Provide the (x, y) coordinate of the cell's center where the given text is located.  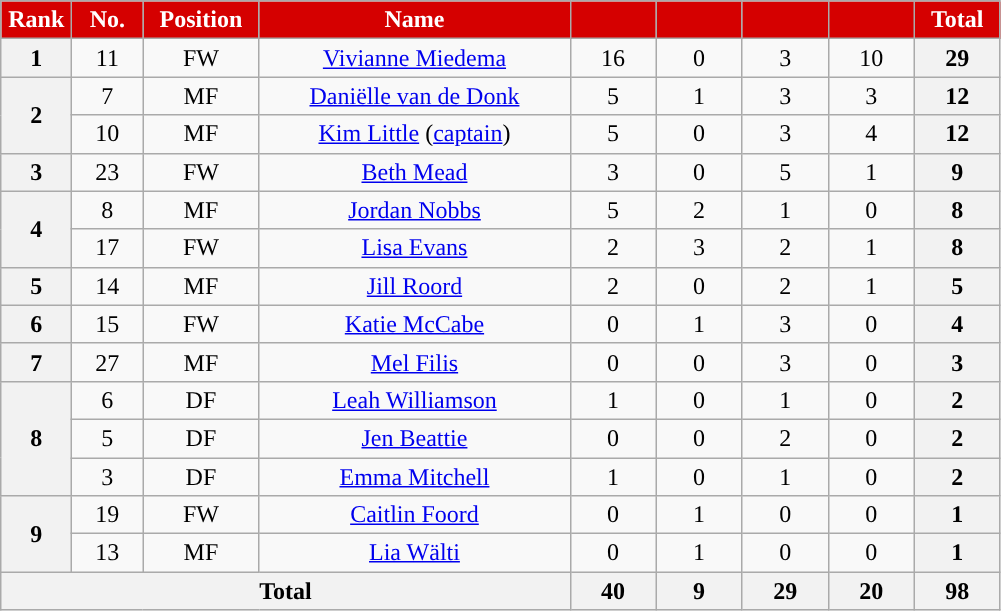
98 (957, 591)
27 (108, 362)
11 (108, 58)
Rank (36, 20)
Caitlin Foord (414, 515)
Jordan Nobbs (414, 210)
Mel Filis (414, 362)
Vivianne Miedema (414, 58)
Katie McCabe (414, 324)
23 (108, 172)
Jill Roord (414, 286)
13 (108, 553)
19 (108, 515)
14 (108, 286)
Lisa Evans (414, 248)
Jen Beattie (414, 438)
Position (201, 20)
No. (108, 20)
40 (613, 591)
15 (108, 324)
16 (613, 58)
Beth Mead (414, 172)
20 (871, 591)
Name (414, 20)
17 (108, 248)
Kim Little (captain) (414, 134)
Daniëlle van de Donk (414, 96)
Leah Williamson (414, 400)
Emma Mitchell (414, 477)
Lia Wälti (414, 553)
